Scan for the cell matching the given text and deliver its [x, y] coordinate at center. 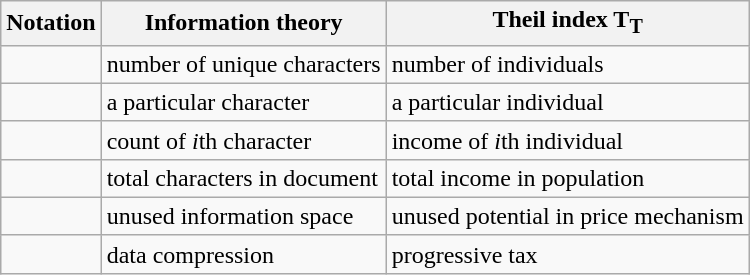
number of unique characters [244, 64]
total income in population [568, 178]
Information theory [244, 23]
data compression [244, 254]
Notation [51, 23]
a particular character [244, 102]
unused information space [244, 216]
count of ith character [244, 140]
income of ith individual [568, 140]
Theil index TT [568, 23]
unused potential in price mechanism [568, 216]
number of individuals [568, 64]
total characters in document [244, 178]
progressive tax [568, 254]
a particular individual [568, 102]
